Return the [x, y] coordinate for the center point of the cell that contains the specified text.  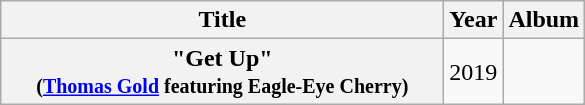
2019 [474, 72]
Album [544, 20]
"Get Up" (Thomas Gold featuring Eagle-Eye Cherry) [222, 72]
Title [222, 20]
Year [474, 20]
